Scan for the cell matching the given text and deliver its [x, y] coordinate at center. 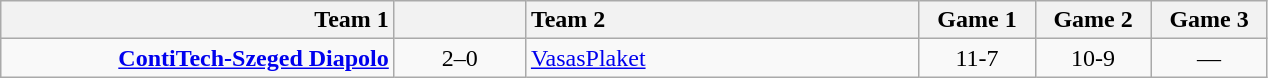
VasasPlaket [722, 58]
ContiTech-Szeged Diapolo [198, 58]
2–0 [460, 58]
Game 1 [977, 20]
10-9 [1093, 58]
— [1209, 58]
11-7 [977, 58]
Team 2 [722, 20]
Game 3 [1209, 20]
Game 2 [1093, 20]
Team 1 [198, 20]
